Pinpoint the cell where the given text exists, returning its [X, Y] midpoint coordinate. 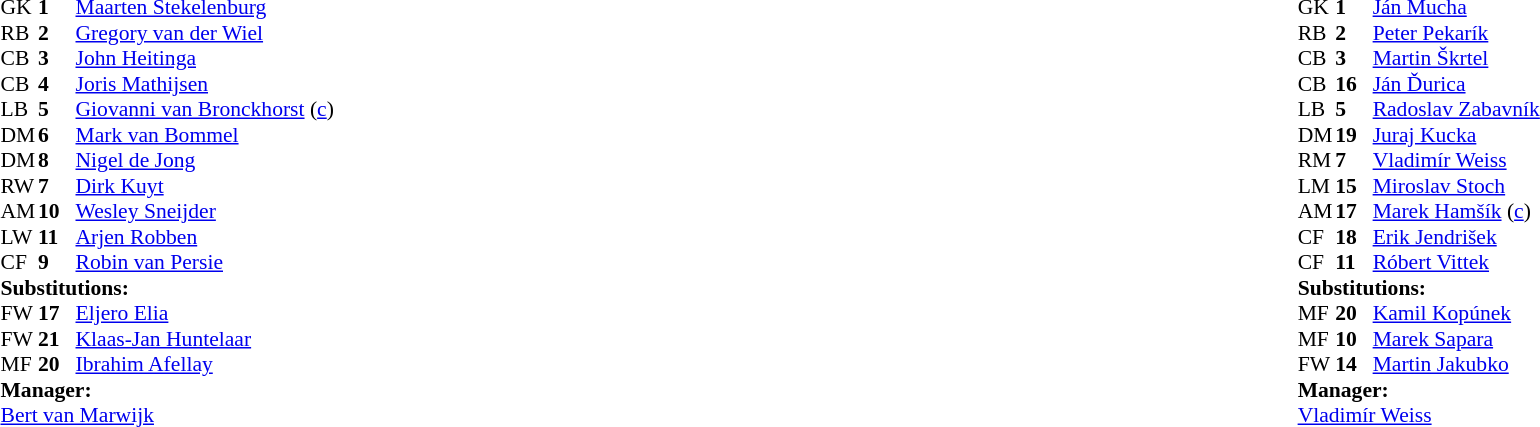
Giovanni van Bronckhorst (c) [205, 109]
Gregory van der Wiel [205, 33]
Miroslav Stoch [1456, 186]
Vladimír Weiss [1456, 161]
Ján Ďurica [1456, 84]
Juraj Kucka [1456, 135]
4 [57, 84]
Martin Jakubko [1456, 365]
Erik Jendrišek [1456, 237]
Marek Sapara [1456, 339]
Nigel de Jong [205, 161]
Eljero Elia [205, 313]
Mark van Bommel [205, 135]
16 [1354, 84]
Martin Škrtel [1456, 59]
6 [57, 135]
Ibrahim Afellay [205, 365]
John Heitinga [205, 59]
Wesley Sneijder [205, 211]
Kamil Kopúnek [1456, 313]
Radoslav Zabavník [1456, 109]
9 [57, 263]
RM [1317, 161]
Klaas-Jan Huntelaar [205, 339]
Róbert Vittek [1456, 263]
19 [1354, 135]
Peter Pekarík [1456, 33]
8 [57, 161]
LW [19, 237]
RW [19, 186]
Dirk Kuyt [205, 186]
Arjen Robben [205, 237]
LM [1317, 186]
Marek Hamšík (c) [1456, 211]
Robin van Persie [205, 263]
15 [1354, 186]
Joris Mathijsen [205, 84]
14 [1354, 365]
18 [1354, 237]
21 [57, 339]
